Return [X, Y] of the center of cell containing provided text 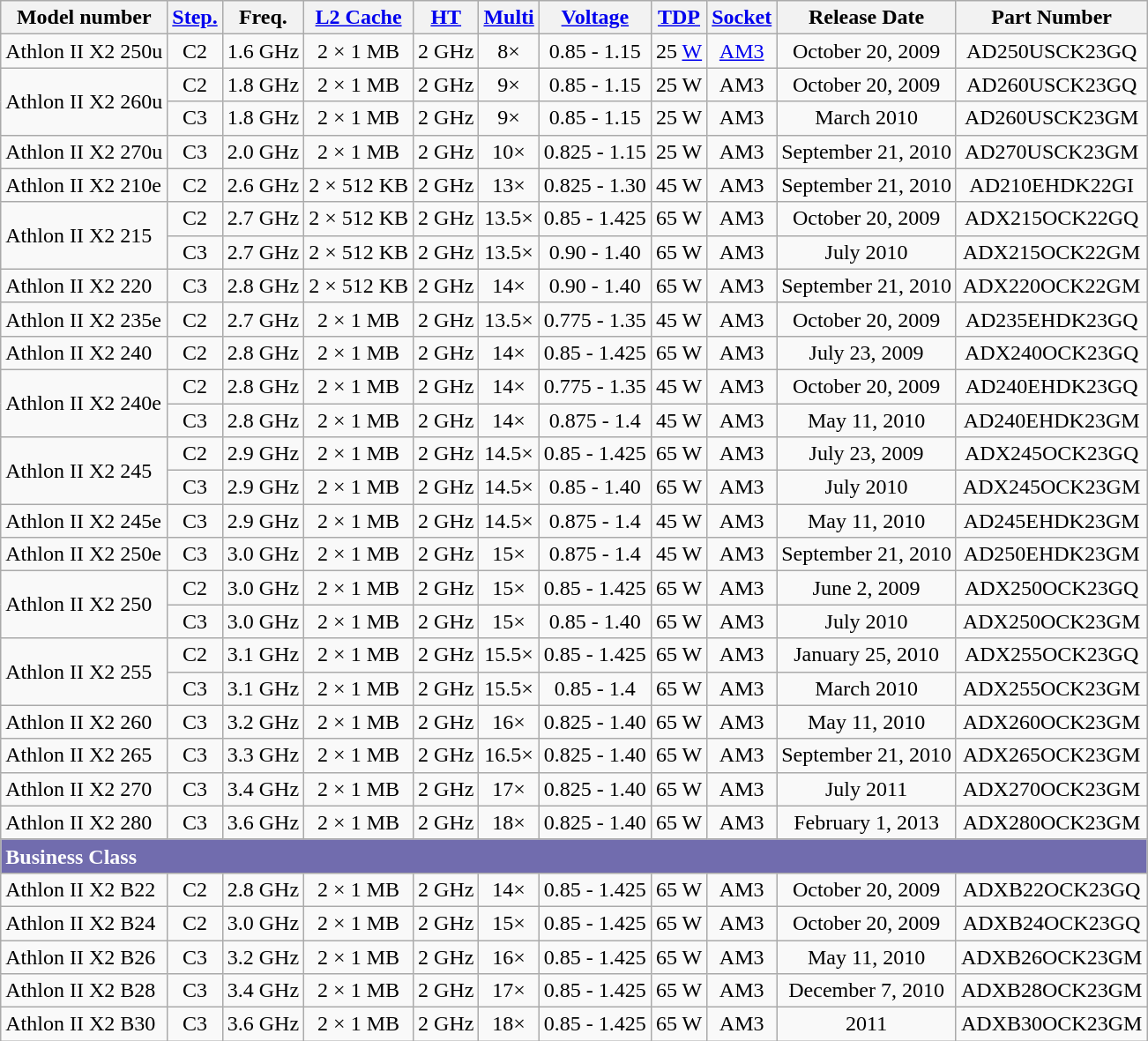
Athlon II X2 270u [85, 152]
ADX245OCK23GM [1051, 487]
Athlon II X2 245 [85, 471]
July 2011 [867, 789]
TDP [679, 18]
Athlon II X2 220 [85, 286]
AD245EHDK23GM [1051, 521]
0.825 - 1.15 [594, 152]
Athlon II X2 240e [85, 403]
1.6 GHz [263, 51]
10× [509, 152]
Athlon II X2 B22 [85, 889]
AD260USCK23GM [1051, 118]
ADX215OCK22GQ [1051, 219]
2.6 GHz [263, 185]
ADX255OCK23GM [1051, 688]
Athlon II X2 270 [85, 789]
ADXB30OCK23GM [1051, 1024]
Voltage [594, 18]
ADX260OCK23GM [1051, 722]
AD250USCK23GQ [1051, 51]
ADX250OCK23GM [1051, 621]
Athlon II X2 280 [85, 822]
Step. [195, 18]
ADX270OCK23GM [1051, 789]
ADXB22OCK23GQ [1051, 889]
January 25, 2010 [867, 655]
Model number [85, 18]
Athlon II X2 260u [85, 101]
June 2, 2009 [867, 588]
AD235EHDK23GQ [1051, 319]
8× [509, 51]
Athlon II X2 B26 [85, 956]
Athlon II X2 250 [85, 605]
Athlon II X2 250e [85, 554]
2011 [867, 1024]
ADX280OCK23GM [1051, 822]
Athlon II X2 B28 [85, 991]
AD210EHDK22GI [1051, 185]
AD270USCK23GM [1051, 152]
Freq. [263, 18]
Athlon II X2 240 [85, 353]
L2 Cache [359, 18]
3.3 GHz [263, 755]
ADXB24OCK23GQ [1051, 923]
ADX250OCK23GQ [1051, 588]
ADX220OCK22GM [1051, 286]
Athlon II X2 255 [85, 672]
AD240EHDK23GQ [1051, 386]
February 1, 2013 [867, 822]
Athlon II X2 250u [85, 51]
ADX245OCK23GQ [1051, 454]
Athlon II X2 265 [85, 755]
ADXB28OCK23GM [1051, 991]
Athlon II X2 260 [85, 722]
16.5× [509, 755]
ADX255OCK23GQ [1051, 655]
ADX240OCK23GQ [1051, 353]
Athlon II X2 235e [85, 319]
Athlon II X2 B30 [85, 1024]
Release Date [867, 18]
Multi [509, 18]
AD240EHDK23GM [1051, 420]
December 7, 2010 [867, 991]
Athlon II X2 245e [85, 521]
0.85 - 1.4 [594, 688]
2.0 GHz [263, 152]
13× [509, 185]
0.825 - 1.30 [594, 185]
AD260USCK23GQ [1051, 85]
Athlon II X2 B24 [85, 923]
Athlon II X2 210e [85, 185]
ADXB26OCK23GM [1051, 956]
Athlon II X2 215 [85, 235]
Business Class [574, 856]
Socket [742, 18]
ADX265OCK23GM [1051, 755]
ADX215OCK22GM [1051, 252]
Part Number [1051, 18]
AD250EHDK23GM [1051, 554]
HT [446, 18]
